Identify which cell holds the provided text, then report its [X, Y] central coordinate. 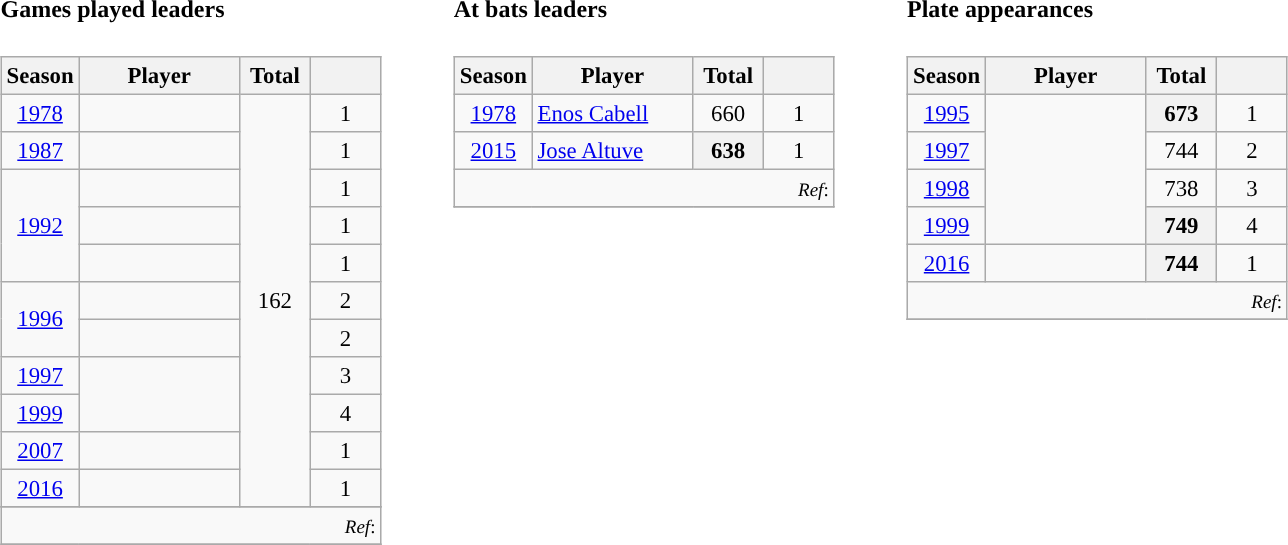
638 [728, 150]
Enos Cabell [612, 113]
673 [1182, 113]
2007 [40, 451]
2015 [494, 150]
1995 [947, 113]
1998 [947, 188]
1987 [40, 150]
738 [1182, 188]
1992 [40, 226]
162 [276, 301]
1996 [40, 320]
749 [1182, 225]
Jose Altuve [612, 150]
660 [728, 113]
